Extract the [x, y] coordinate from the center of the cell holding the provided text.  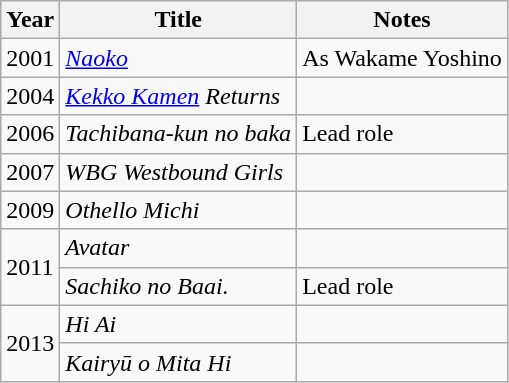
2004 [30, 96]
Sachiko no Baai. [178, 286]
Title [178, 20]
2007 [30, 172]
Hi Ai [178, 324]
2011 [30, 267]
2001 [30, 58]
2006 [30, 134]
Tachibana-kun no baka [178, 134]
WBG Westbound Girls [178, 172]
Notes [402, 20]
As Wakame Yoshino [402, 58]
Othello Michi [178, 210]
Year [30, 20]
Naoko [178, 58]
2009 [30, 210]
Kairyū o Mita Hi [178, 362]
Kekko Kamen Returns [178, 96]
Avatar [178, 248]
2013 [30, 343]
